Detect which cell encompasses the target text, then output its [x, y] center coordinate. 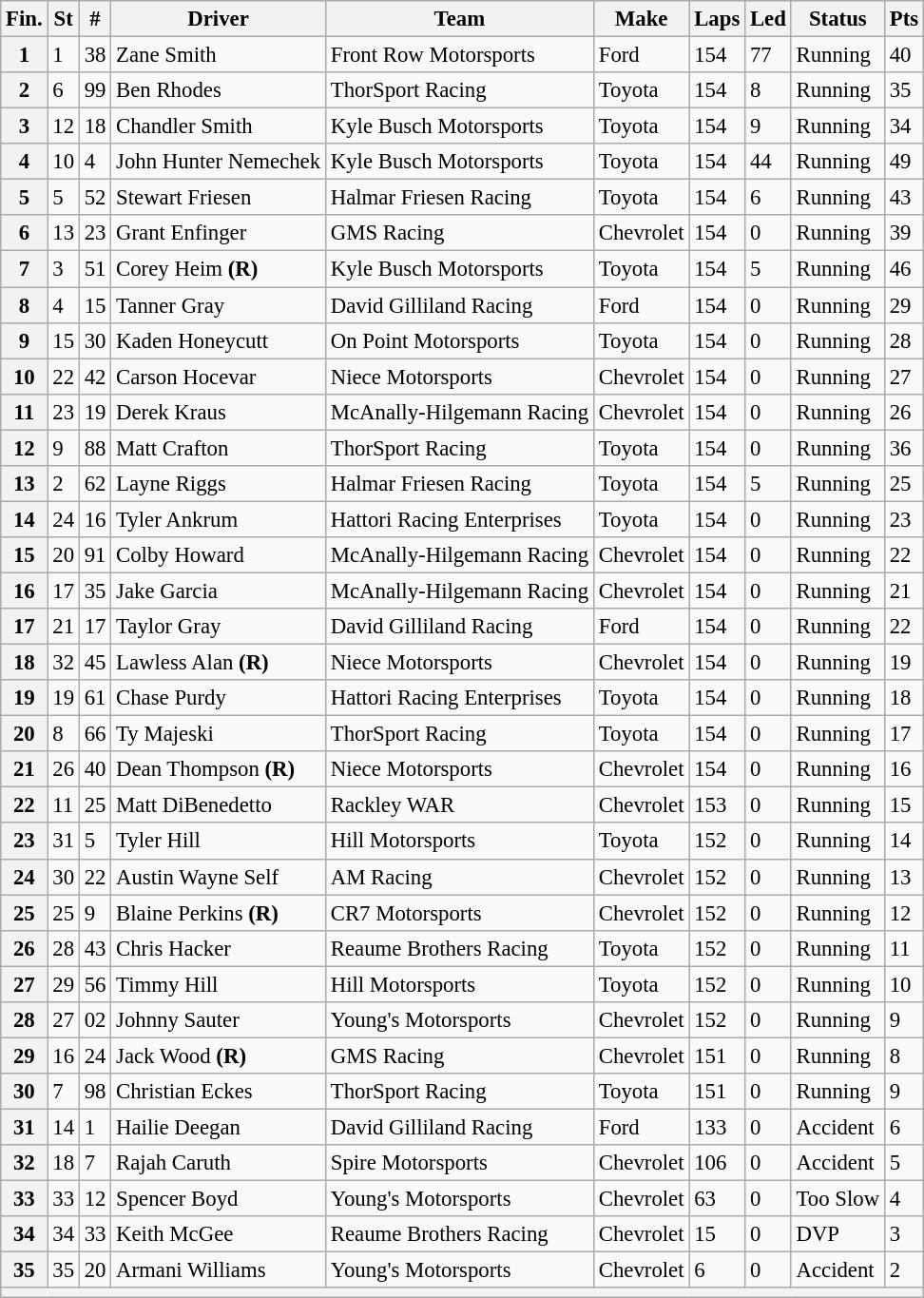
St [63, 19]
Derek Kraus [219, 412]
Jake Garcia [219, 591]
52 [95, 198]
Hailie Deegan [219, 1127]
Tyler Ankrum [219, 519]
36 [903, 448]
Rackley WAR [459, 805]
45 [95, 663]
Chase Purdy [219, 698]
Austin Wayne Self [219, 877]
Make [641, 19]
Fin. [25, 19]
Johnny Sauter [219, 1020]
153 [717, 805]
Tanner Gray [219, 305]
Chandler Smith [219, 126]
Carson Hocevar [219, 377]
Pts [903, 19]
49 [903, 162]
42 [95, 377]
51 [95, 269]
Jack Wood (R) [219, 1056]
Team [459, 19]
Corey Heim (R) [219, 269]
98 [95, 1092]
Led [768, 19]
Status [837, 19]
Matt DiBenedetto [219, 805]
44 [768, 162]
Grant Enfinger [219, 233]
# [95, 19]
On Point Motorsports [459, 340]
Rajah Caruth [219, 1163]
Colby Howard [219, 555]
77 [768, 55]
Timmy Hill [219, 984]
Layne Riggs [219, 484]
106 [717, 1163]
Driver [219, 19]
Spire Motorsports [459, 1163]
62 [95, 484]
61 [95, 698]
Blaine Perkins (R) [219, 913]
133 [717, 1127]
Zane Smith [219, 55]
39 [903, 233]
Too Slow [837, 1199]
Front Row Motorsports [459, 55]
Ty Majeski [219, 734]
Spencer Boyd [219, 1199]
63 [717, 1199]
Ben Rhodes [219, 90]
DVP [837, 1234]
66 [95, 734]
Taylor Gray [219, 627]
88 [95, 448]
Laps [717, 19]
56 [95, 984]
38 [95, 55]
Kaden Honeycutt [219, 340]
John Hunter Nemechek [219, 162]
99 [95, 90]
Dean Thompson (R) [219, 769]
Chris Hacker [219, 948]
46 [903, 269]
Matt Crafton [219, 448]
CR7 Motorsports [459, 913]
Christian Eckes [219, 1092]
AM Racing [459, 877]
Tyler Hill [219, 842]
Keith McGee [219, 1234]
91 [95, 555]
02 [95, 1020]
Lawless Alan (R) [219, 663]
Stewart Friesen [219, 198]
Armani Williams [219, 1270]
